Determine the [X, Y] coordinate at the center of the cell enclosing the given text.  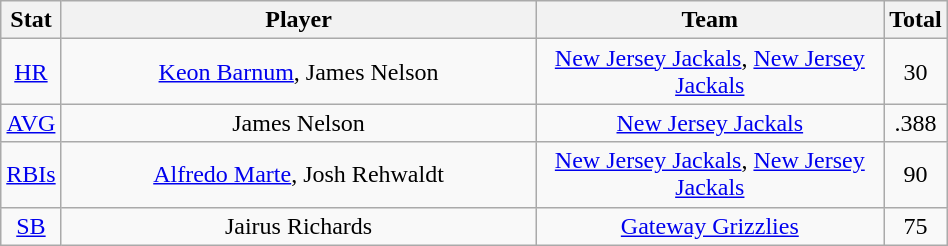
Alfredo Marte, Josh Rehwaldt [298, 174]
James Nelson [298, 123]
Keon Barnum, James Nelson [298, 72]
Stat [31, 20]
Team [710, 20]
Player [298, 20]
RBIs [31, 174]
.388 [916, 123]
HR [31, 72]
90 [916, 174]
Total [916, 20]
SB [31, 226]
30 [916, 72]
New Jersey Jackals [710, 123]
75 [916, 226]
AVG [31, 123]
Jairus Richards [298, 226]
Gateway Grizzlies [710, 226]
